Provide the (X, Y) coordinate of the cell's center where the given text is located.  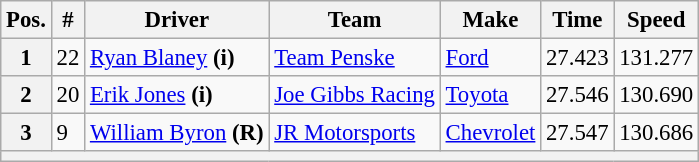
Pos. (26, 20)
Speed (656, 20)
Joe Gibbs Racing (354, 95)
Driver (177, 20)
William Byron (R) (177, 133)
Ford (490, 58)
27.423 (578, 58)
1 (26, 58)
3 (26, 133)
9 (68, 133)
20 (68, 95)
27.546 (578, 95)
# (68, 20)
22 (68, 58)
JR Motorsports (354, 133)
131.277 (656, 58)
Erik Jones (i) (177, 95)
Make (490, 20)
130.686 (656, 133)
Team Penske (354, 58)
Team (354, 20)
Ryan Blaney (i) (177, 58)
27.547 (578, 133)
Toyota (490, 95)
Time (578, 20)
130.690 (656, 95)
2 (26, 95)
Chevrolet (490, 133)
